Scan for the cell matching the given text and deliver its (X, Y) coordinate at center. 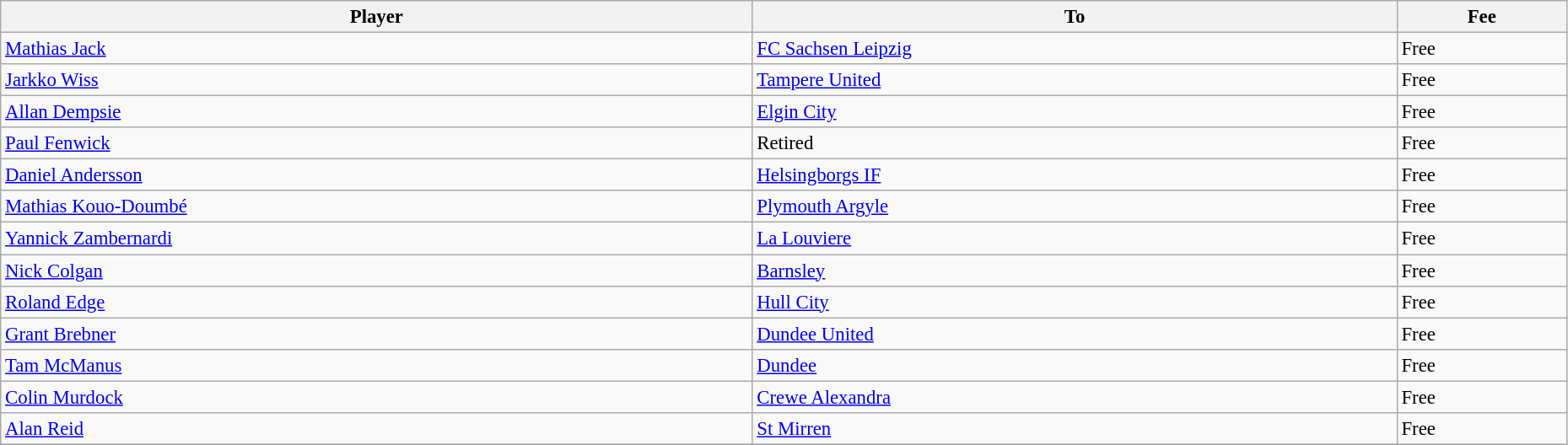
Alan Reid (376, 429)
Daniel Andersson (376, 175)
Hull City (1075, 302)
Elgin City (1075, 112)
Allan Dempsie (376, 112)
Paul Fenwick (376, 143)
Tam McManus (376, 365)
Grant Brebner (376, 334)
Retired (1075, 143)
Barnsley (1075, 271)
Crewe Alexandra (1075, 397)
Colin Murdock (376, 397)
La Louviere (1075, 239)
To (1075, 17)
Dundee (1075, 365)
St Mirren (1075, 429)
Dundee United (1075, 334)
Nick Colgan (376, 271)
Fee (1481, 17)
FC Sachsen Leipzig (1075, 49)
Helsingborgs IF (1075, 175)
Plymouth Argyle (1075, 206)
Mathias Jack (376, 49)
Jarkko Wiss (376, 80)
Mathias Kouo-Doumbé (376, 206)
Tampere United (1075, 80)
Yannick Zambernardi (376, 239)
Player (376, 17)
Roland Edge (376, 302)
